From the cell containing the given text, extract its center point as (x, y) coordinate. 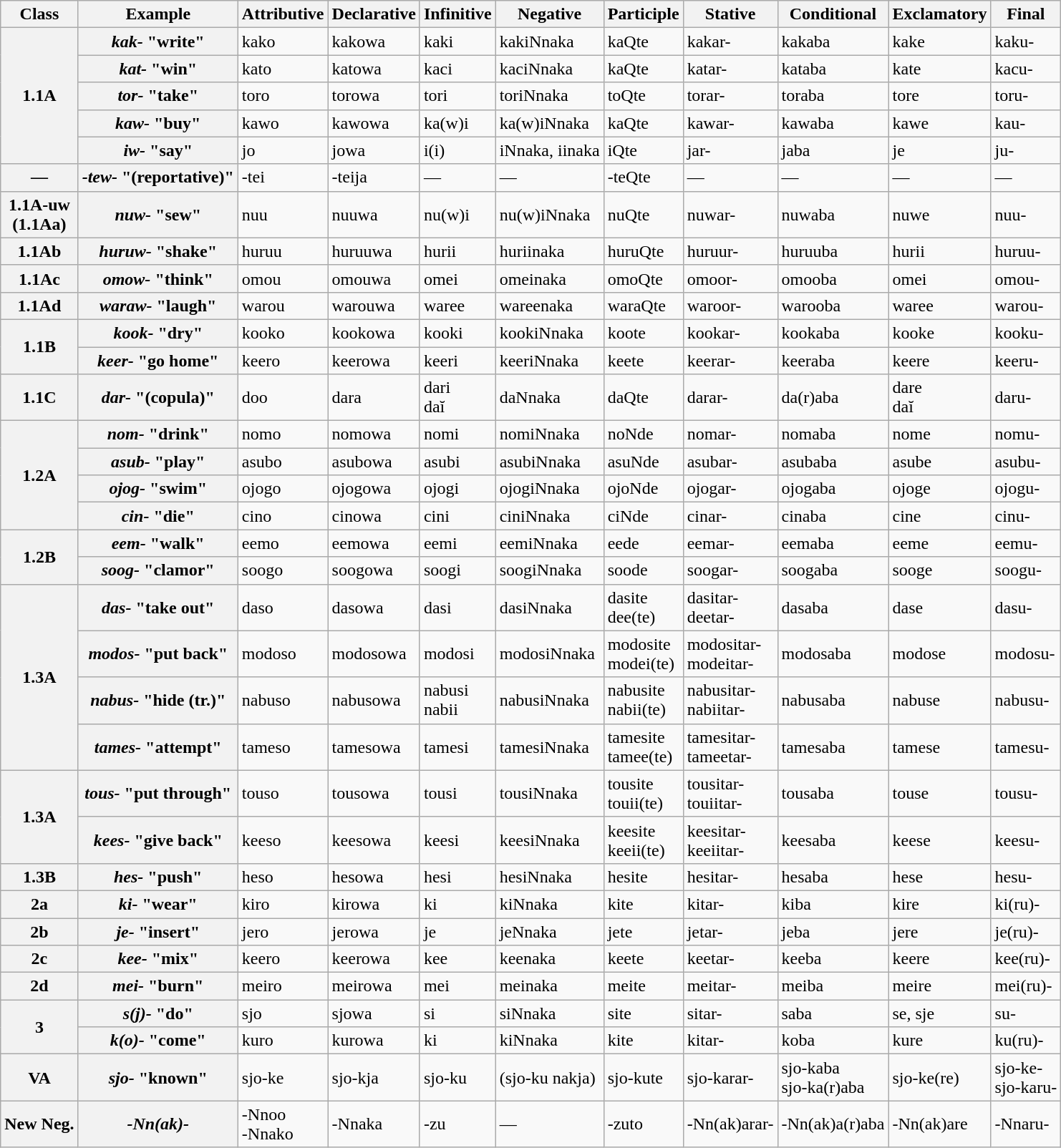
-tew- "(reportative)" (158, 177)
ki- "wear" (158, 904)
keenaka (550, 959)
asubo (283, 462)
hesitar- (730, 877)
iw- "say" (158, 150)
daNnaka (550, 398)
nabusaba (833, 700)
darar- (730, 398)
wareenaka (550, 306)
tous- "put through" (158, 793)
keeri (457, 360)
kooko (283, 333)
hesu- (1026, 877)
Stative (730, 14)
katar- (730, 69)
kak- "write" (158, 42)
huruuba (833, 251)
2d (39, 986)
keesitar-keeiitar- (730, 840)
kooki (457, 333)
nabusiNnaka (550, 700)
si (457, 1013)
keeso (283, 840)
hese (939, 877)
i(i) (457, 150)
eemu- (1026, 543)
asubowa (374, 462)
nomo (283, 434)
1.1C (39, 398)
sitar- (730, 1013)
ku(ru)- (1026, 1041)
ka(w)iNnaka (550, 123)
nomowa (374, 434)
kiro (283, 904)
meirowa (374, 986)
koba (833, 1041)
se, sje (939, 1013)
ciNde (643, 516)
VA (39, 1078)
warooba (833, 306)
toQte (643, 96)
kure (939, 1041)
nuQte (643, 215)
dasitar-deetar- (730, 607)
-Nn(ak)are (939, 1124)
omeinaka (550, 278)
Class (39, 14)
huruu (283, 251)
su- (1026, 1013)
kees- "give back" (158, 840)
jo (283, 150)
modosowa (374, 654)
ojogowa (374, 489)
jerowa (374, 931)
eemi (457, 543)
modose (939, 654)
eemowa (374, 543)
3 (39, 1027)
kaki (457, 42)
kee(ru)- (1026, 959)
omouwa (374, 278)
huruuwa (374, 251)
ojogar- (730, 489)
Negative (550, 14)
nabus- "hide (tr.)" (158, 700)
jete (643, 931)
siNnaka (550, 1013)
daredaĭ (939, 398)
nuw- "sew" (158, 215)
modositemodei(te) (643, 654)
1.3B (39, 877)
2c (39, 959)
daridaĭ (457, 398)
kakaba (833, 42)
tamesowa (374, 747)
kakar- (730, 42)
soogi (457, 570)
kawowa (374, 123)
sjo-ke-sjo-karu- (1026, 1078)
kookar- (730, 333)
heso (283, 877)
ju- (1026, 150)
nabusitar-nabiitar- (730, 700)
omou- (1026, 278)
kau- (1026, 123)
-teQte (643, 177)
kacu- (1026, 69)
mei (457, 986)
kookiNnaka (550, 333)
sjo-kabasjo-ka(r)aba (833, 1078)
eede (643, 543)
koote (643, 333)
keetar- (730, 959)
kooke (939, 333)
modositar-modeitar- (730, 654)
dasiNnaka (550, 607)
1.1B (39, 346)
ojogaba (833, 489)
modosaba (833, 654)
kake (939, 42)
kakowa (374, 42)
kee (457, 959)
s(j)- "do" (158, 1013)
eemiNnaka (550, 543)
katowa (374, 69)
keesaba (833, 840)
huruu- (1026, 251)
Example (158, 14)
-Nnaka (374, 1124)
daQte (643, 398)
1.1Ad (39, 306)
hesi (457, 877)
Exclamatory (939, 14)
soog- "clamor" (158, 570)
tamesaba (833, 747)
hesiNnaka (550, 877)
huriinaka (550, 251)
sjo-ke(re) (939, 1078)
sjo- "known" (158, 1078)
meitar- (730, 986)
nomi (457, 434)
tamesi (457, 747)
keesitekeeii(te) (643, 840)
tames- "attempt" (158, 747)
omoor- (730, 278)
kaciNnaka (550, 69)
omoQte (643, 278)
daso (283, 607)
warou (283, 306)
iQte (643, 150)
jowa (374, 150)
warouwa (374, 306)
daru- (1026, 398)
torar- (730, 96)
jetar- (730, 931)
eemaba (833, 543)
nome (939, 434)
nuuwa (374, 215)
keeriNnaka (550, 360)
cin- "die" (158, 516)
modosu- (1026, 654)
sjo-kute (643, 1078)
dasi (457, 607)
cinowa (374, 516)
nabusu- (1026, 700)
kuro (283, 1041)
cini (457, 516)
asube (939, 462)
je- "insert" (158, 931)
tameso (283, 747)
nuwaba (833, 215)
keesi (457, 840)
jeNnaka (550, 931)
cinar- (730, 516)
waraw- "laugh" (158, 306)
omooba (833, 278)
1.1Ab (39, 251)
nom- "drink" (158, 434)
nuwe (939, 215)
kawaba (833, 123)
meire (939, 986)
dara (374, 398)
kawo (283, 123)
jero (283, 931)
-Nn(ak)a(r)aba (833, 1124)
nomu- (1026, 434)
ojogu- (1026, 489)
tore (939, 96)
hes- "push" (158, 877)
keesowa (374, 840)
modosi (457, 654)
kee- "mix" (158, 959)
tamesitetamee(te) (643, 747)
modoso (283, 654)
das- "take out" (158, 607)
meinaka (550, 986)
sjo-ku (457, 1078)
kooku- (1026, 333)
eem- "walk" (158, 543)
omow- "think" (158, 278)
saba (833, 1013)
kookaba (833, 333)
huruw- "shake" (158, 251)
-teija (374, 177)
keerar- (730, 360)
soogiNnaka (550, 570)
sjo-ke (283, 1078)
site (643, 1013)
tamesiNnaka (550, 747)
ojoge (939, 489)
kat- "win" (158, 69)
meite (643, 986)
soogu- (1026, 570)
-Nnaru- (1026, 1124)
modos- "put back" (158, 654)
modosiNnaka (550, 654)
cine (939, 516)
keer- "go home" (158, 360)
sjo-kja (374, 1078)
je(ru)- (1026, 931)
keeba (833, 959)
cino (283, 516)
ojoNde (643, 489)
kato (283, 69)
waroor- (730, 306)
tamese (939, 747)
kawe (939, 123)
keesiNnaka (550, 840)
nu(w)iNnaka (550, 215)
soogaba (833, 570)
-zuto (643, 1124)
kookowa (374, 333)
keesu- (1026, 840)
toriNnaka (550, 96)
nomaba (833, 434)
1.1A (39, 96)
hesaba (833, 877)
1.2A (39, 475)
soogar- (730, 570)
1.1Ac (39, 278)
sooge (939, 570)
eeme (939, 543)
soogowa (374, 570)
doo (283, 398)
Declarative (374, 14)
tousowa (374, 793)
nuwar- (730, 215)
sjo-karar- (730, 1078)
warou- (1026, 306)
-Nn(ak)- (158, 1124)
asub- "play" (158, 462)
Participle (643, 14)
New Neg. (39, 1124)
nabusitenabii(te) (643, 700)
kaku- (1026, 42)
tori (457, 96)
jaba (833, 150)
toraba (833, 96)
dase (939, 607)
kurowa (374, 1041)
asuNde (643, 462)
nabusinabii (457, 700)
kiba (833, 904)
nu(w)i (457, 215)
tamesu- (1026, 747)
keese (939, 840)
meiro (283, 986)
nuu- (1026, 215)
jar- (730, 150)
mei- "burn" (158, 986)
nomar- (730, 434)
jeba (833, 931)
jere (939, 931)
dar- "(copula)" (158, 398)
tousaba (833, 793)
kaci (457, 69)
ka(w)i (457, 123)
asubu- (1026, 462)
soode (643, 570)
waraQte (643, 306)
kook- "dry" (158, 333)
asubiNnaka (550, 462)
cinaba (833, 516)
ojog- "swim" (158, 489)
da(r)aba (833, 398)
touse (939, 793)
ciniNnaka (550, 516)
ki(ru)- (1026, 904)
k(o)- "come" (158, 1041)
nabusowa (374, 700)
asubaba (833, 462)
tamesitar-tameetar- (730, 747)
kako (283, 42)
asubi (457, 462)
Final (1026, 14)
mei(ru)- (1026, 986)
dasu- (1026, 607)
kirowa (374, 904)
omou (283, 278)
-Nn(ak)arar- (730, 1124)
huruur- (730, 251)
Attributive (283, 14)
iNnaka, iinaka (550, 150)
(sjo-ku nakja) (550, 1078)
kakiNnaka (550, 42)
-tei (283, 177)
nabuse (939, 700)
meiba (833, 986)
toru- (1026, 96)
huruQte (643, 251)
kate (939, 69)
2b (39, 931)
torowa (374, 96)
keeraba (833, 360)
Conditional (833, 14)
touso (283, 793)
hesowa (374, 877)
sjowa (374, 1013)
nuu (283, 215)
tousiNnaka (550, 793)
kataba (833, 69)
ojogo (283, 489)
tousitetouii(te) (643, 793)
dasitedee(te) (643, 607)
toro (283, 96)
-zu (457, 1124)
cinu- (1026, 516)
soogo (283, 570)
dasaba (833, 607)
nabuso (283, 700)
keeru- (1026, 360)
nomiNnaka (550, 434)
ojogiNnaka (550, 489)
1.2B (39, 557)
tousitar-touiitar- (730, 793)
tousu- (1026, 793)
tousi (457, 793)
dasowa (374, 607)
kawar- (730, 123)
-Nnoo-Nnako (283, 1124)
hesite (643, 877)
eemar- (730, 543)
sjo (283, 1013)
2a (39, 904)
noNde (643, 434)
1.1A-uw(1.1Aa) (39, 215)
kire (939, 904)
kaw- "buy" (158, 123)
ojogi (457, 489)
tor- "take" (158, 96)
Infinitive (457, 14)
eemo (283, 543)
asubar- (730, 462)
